Return the (X, Y) coordinate for the center point of the cell that contains the specified text.  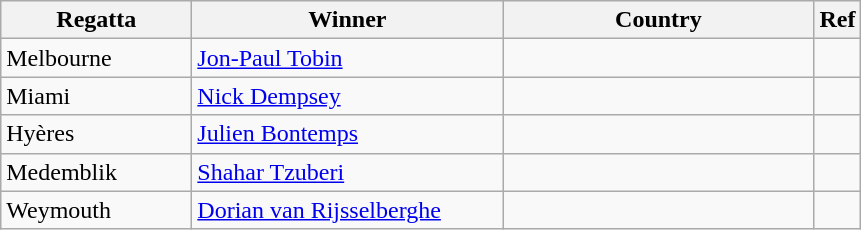
Weymouth (96, 210)
Shahar Tzuberi (348, 172)
Winner (348, 20)
Regatta (96, 20)
Jon-Paul Tobin (348, 58)
Dorian van Rijsselberghe (348, 210)
Hyères (96, 134)
Miami (96, 96)
Nick Dempsey (348, 96)
Melbourne (96, 58)
Medemblik (96, 172)
Ref (838, 20)
Country (658, 20)
Julien Bontemps (348, 134)
